For the text-containing cell, return its midpoint in [x, y] coordinate format. 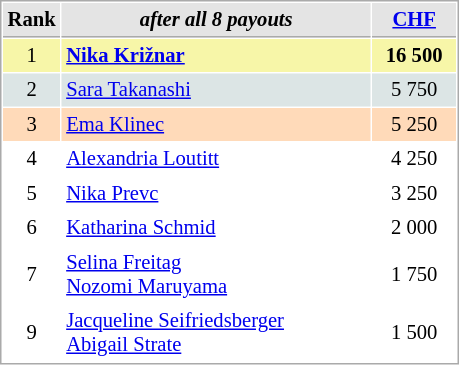
4 [32, 158]
2 [32, 90]
4 250 [414, 158]
after all 8 payouts [216, 20]
Katharina Schmid [216, 228]
Rank [32, 20]
Ema Klinec [216, 124]
1 [32, 56]
Selina Freitag Nozomi Maruyama [216, 274]
9 [32, 332]
16 500 [414, 56]
Nika Križnar [216, 56]
Alexandria Loutitt [216, 158]
5 250 [414, 124]
3 [32, 124]
5 [32, 194]
7 [32, 274]
5 750 [414, 90]
3 250 [414, 194]
Sara Takanashi [216, 90]
Nika Prevc [216, 194]
CHF [414, 20]
1 500 [414, 332]
6 [32, 228]
1 750 [414, 274]
Jacqueline Seifriedsberger Abigail Strate [216, 332]
2 000 [414, 228]
